Locate the cell with the specified text and output its [x, y] center coordinate. 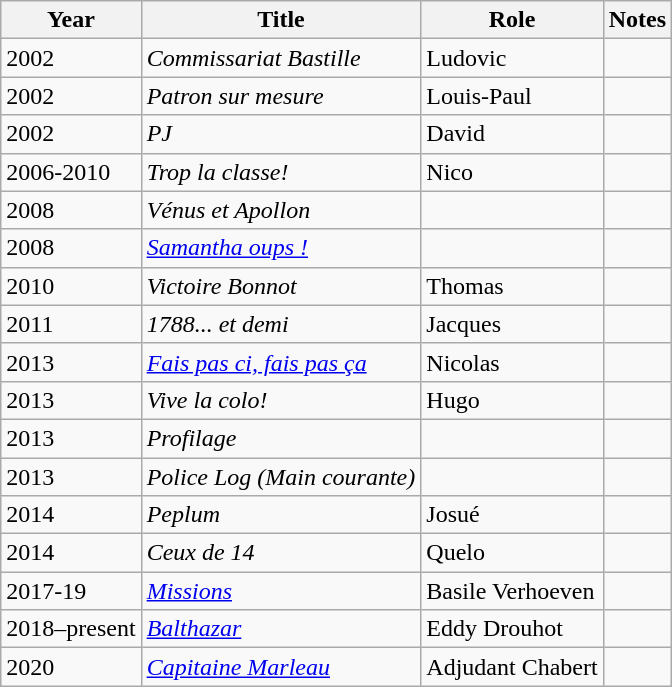
Peplum [281, 515]
Profilage [281, 438]
Vénus et Apollon [281, 210]
2011 [71, 324]
2020 [71, 667]
Police Log (Main courante) [281, 477]
2006-2010 [71, 172]
Missions [281, 591]
Josué [512, 515]
Basile Verhoeven [512, 591]
Balthazar [281, 629]
David [512, 134]
Trop la classe! [281, 172]
Vive la colo! [281, 400]
Quelo [512, 553]
Commissariat Bastille [281, 58]
Hugo [512, 400]
1788... et demi [281, 324]
2018–present [71, 629]
Jacques [512, 324]
Role [512, 20]
Samantha oups ! [281, 248]
Thomas [512, 286]
Title [281, 20]
Nico [512, 172]
PJ [281, 134]
Patron sur mesure [281, 96]
Eddy Drouhot [512, 629]
Victoire Bonnot [281, 286]
Notes [637, 20]
Adjudant Chabert [512, 667]
Capitaine Marleau [281, 667]
Nicolas [512, 362]
Ceux de 14 [281, 553]
Fais pas ci, fais pas ça [281, 362]
Louis-Paul [512, 96]
2017-19 [71, 591]
Ludovic [512, 58]
2010 [71, 286]
Year [71, 20]
